Return the [x, y] coordinate for the center point of the cell that contains the specified text.  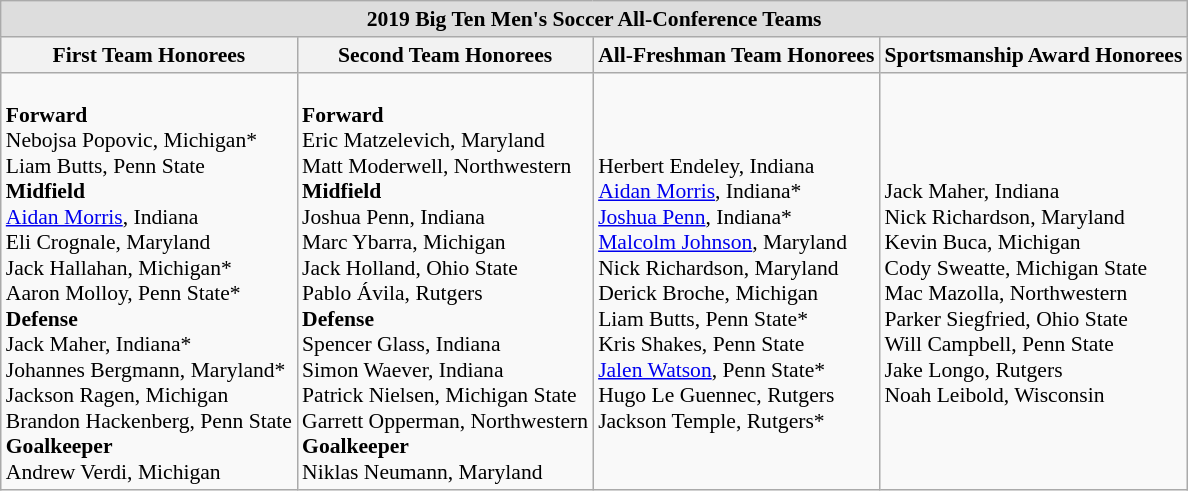
Sportsmanship Award Honorees [1033, 55]
First Team Honorees [149, 55]
All-Freshman Team Honorees [736, 55]
2019 Big Ten Men's Soccer All-Conference Teams [594, 19]
Second Team Honorees [445, 55]
